Return the [X, Y] coordinate for the center point of the cell that contains the specified text.  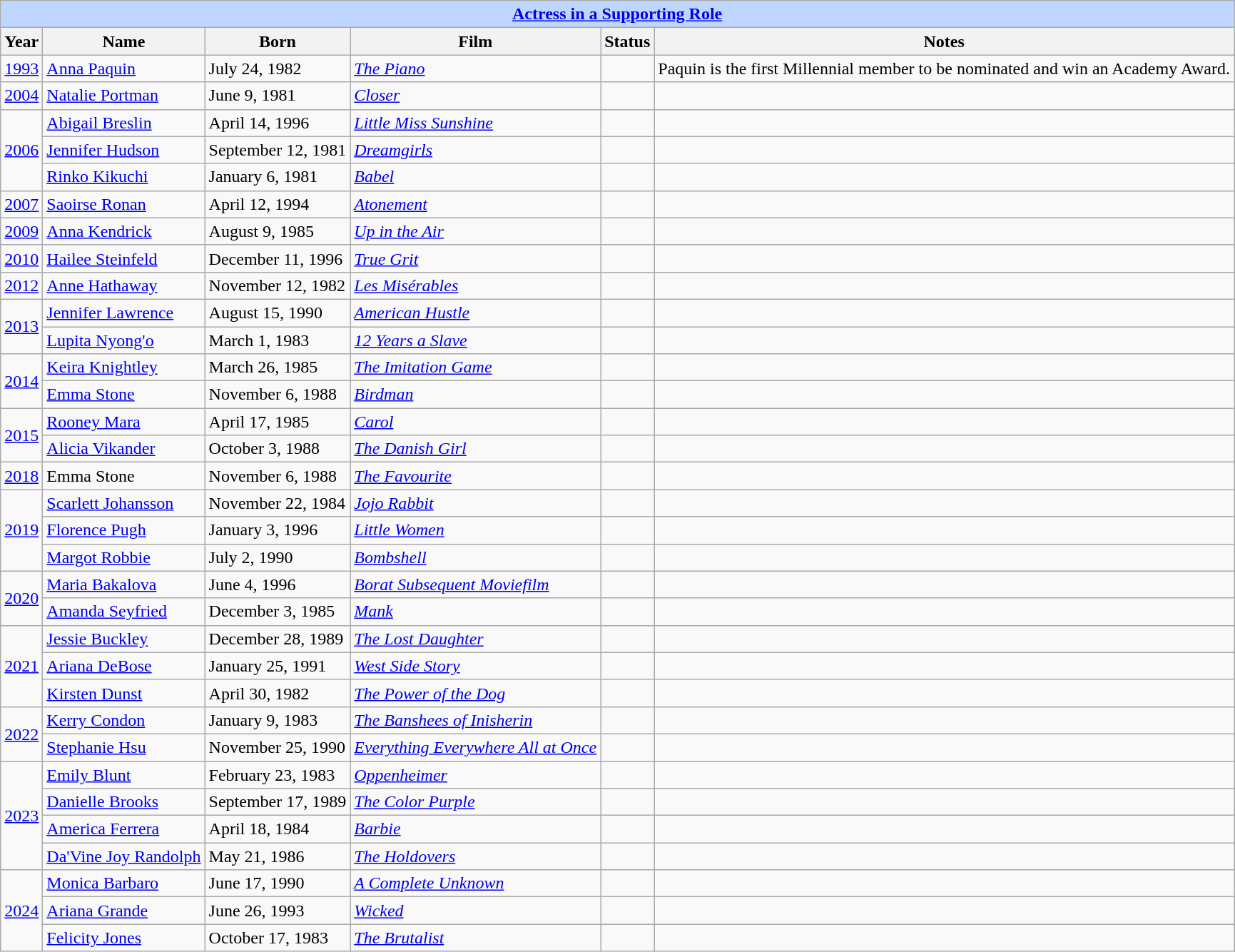
2022 [21, 734]
The Color Purple [475, 802]
Felicity Jones [124, 938]
Anne Hathaway [124, 285]
The Holdovers [475, 856]
January 9, 1983 [278, 720]
Jojo Rabbit [475, 503]
February 23, 1983 [278, 774]
June 17, 1990 [278, 883]
July 24, 1982 [278, 69]
Keira Knightley [124, 368]
Les Misérables [475, 285]
The Banshees of Inisherin [475, 720]
October 3, 1988 [278, 449]
The Brutalist [475, 938]
2020 [21, 598]
Film [475, 41]
April 12, 1994 [278, 204]
Saoirse Ronan [124, 204]
Dreamgirls [475, 150]
Abigail Breslin [124, 123]
The Favourite [475, 476]
Maria Bakalova [124, 584]
June 4, 1996 [278, 584]
September 12, 1981 [278, 150]
January 3, 1996 [278, 530]
December 11, 1996 [278, 258]
Scarlett Johansson [124, 503]
The Power of the Dog [475, 693]
Anna Kendrick [124, 231]
2014 [21, 381]
Babel [475, 177]
Up in the Air [475, 231]
Little Women [475, 530]
True Grit [475, 258]
Everything Everywhere All at Once [475, 747]
March 1, 1983 [278, 340]
Barbie [475, 829]
April 18, 1984 [278, 829]
Lupita Nyong'o [124, 340]
Bombshell [475, 557]
Paquin is the first Millennial member to be nominated and win an Academy Award. [945, 69]
Margot Robbie [124, 557]
April 30, 1982 [278, 693]
January 6, 1981 [278, 177]
2024 [21, 911]
April 17, 1985 [278, 422]
2013 [21, 326]
Rooney Mara [124, 422]
America Ferrera [124, 829]
2007 [21, 204]
A Complete Unknown [475, 883]
Monica Barbaro [124, 883]
2018 [21, 476]
Jennifer Hudson [124, 150]
Stephanie Hsu [124, 747]
Little Miss Sunshine [475, 123]
Status [628, 41]
Closer [475, 96]
November 12, 1982 [278, 285]
Notes [945, 41]
Ariana DeBose [124, 666]
December 28, 1989 [278, 639]
2015 [21, 435]
August 9, 1985 [278, 231]
Alicia Vikander [124, 449]
Borat Subsequent Moviefilm [475, 584]
June 26, 1993 [278, 911]
Carol [475, 422]
2009 [21, 231]
2004 [21, 96]
2019 [21, 530]
2021 [21, 666]
Birdman [475, 395]
Rinko Kikuchi [124, 177]
November 22, 1984 [278, 503]
Hailee Steinfeld [124, 258]
Florence Pugh [124, 530]
June 9, 1981 [278, 96]
Kirsten Dunst [124, 693]
American Hustle [475, 313]
Year [21, 41]
March 26, 1985 [278, 368]
May 21, 1986 [278, 856]
Kerry Condon [124, 720]
Da'Vine Joy Randolph [124, 856]
Actress in a Supporting Role [618, 14]
Jessie Buckley [124, 639]
2010 [21, 258]
12 Years a Slave [475, 340]
January 25, 1991 [278, 666]
August 15, 1990 [278, 313]
Danielle Brooks [124, 802]
Ariana Grande [124, 911]
West Side Story [475, 666]
April 14, 1996 [278, 123]
The Danish Girl [475, 449]
October 17, 1983 [278, 938]
Name [124, 41]
2006 [21, 150]
Mank [475, 612]
Born [278, 41]
The Lost Daughter [475, 639]
Atonement [475, 204]
Emily Blunt [124, 774]
Amanda Seyfried [124, 612]
November 25, 1990 [278, 747]
Anna Paquin [124, 69]
1993 [21, 69]
September 17, 1989 [278, 802]
Jennifer Lawrence [124, 313]
July 2, 1990 [278, 557]
2012 [21, 285]
Natalie Portman [124, 96]
The Piano [475, 69]
Wicked [475, 911]
2023 [21, 815]
Oppenheimer [475, 774]
December 3, 1985 [278, 612]
The Imitation Game [475, 368]
